Pinpoint the cell where the given text exists, returning its [X, Y] midpoint coordinate. 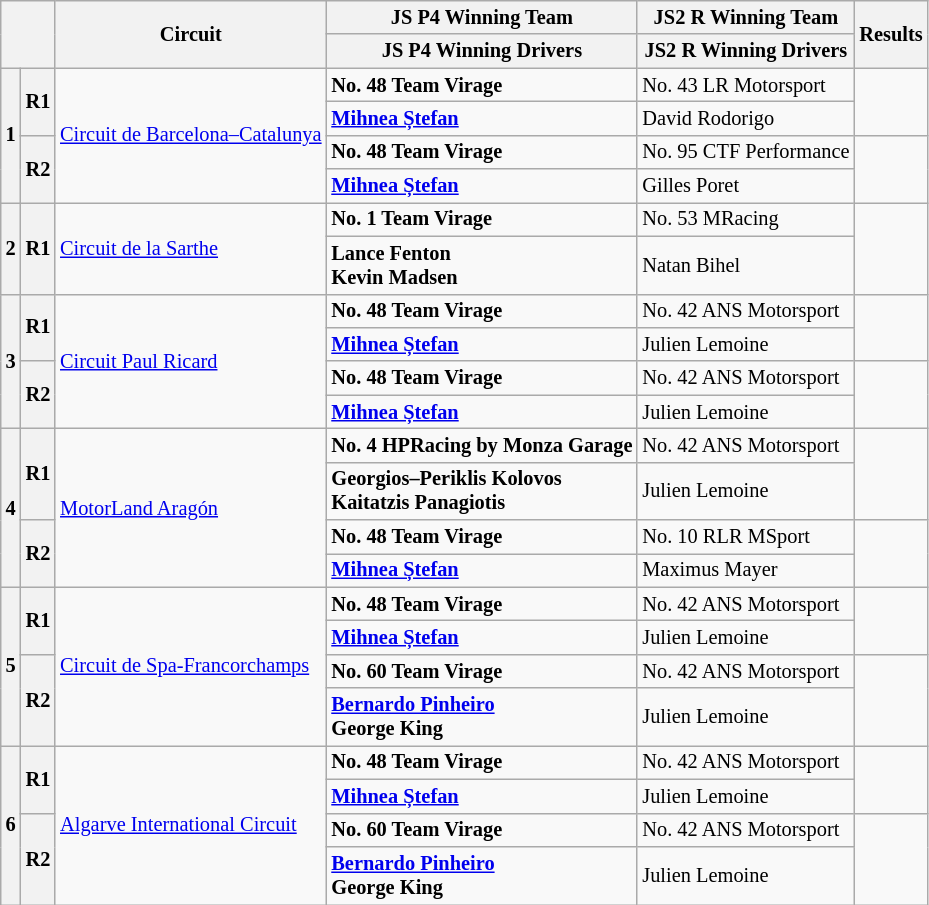
Lance Fenton Kevin Madsen [482, 265]
No. 4 HPRacing by Monza Garage [482, 445]
No. 10 RLR MSport [746, 537]
Circuit de la Sarthe [190, 248]
JS P4 Winning Team [482, 17]
No. 43 LR Motorsport [746, 85]
David Rodorigo [746, 118]
Circuit de Barcelona–Catalunya [190, 136]
No. 95 CTF Performance [746, 152]
Georgios–Periklis Kolovos Kaitatzis Panagiotis [482, 491]
3 [11, 362]
MotorLand Aragón [190, 508]
1 [11, 136]
6 [11, 824]
No. 1 Team Virage [482, 219]
Algarve International Circuit [190, 824]
No. 53 MRacing [746, 219]
2 [11, 248]
Circuit Paul Ricard [190, 362]
Maximus Mayer [746, 570]
Gilles Poret [746, 186]
JS P4 Winning Drivers [482, 51]
5 [11, 666]
Natan Bihel [746, 265]
Circuit de Spa-Francorchamps [190, 666]
JS2 R Winning Team [746, 17]
JS2 R Winning Drivers [746, 51]
Results [890, 34]
4 [11, 508]
Circuit [190, 34]
